Output the [X, Y] coordinate of the center of the cell containing the given text.  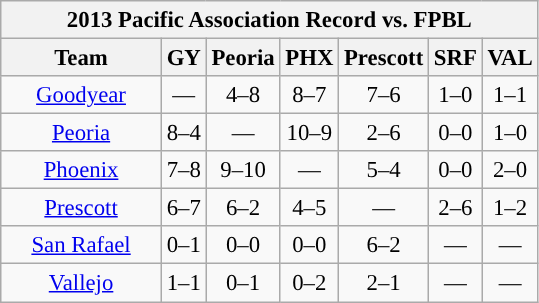
San Rafael [82, 245]
5–4 [384, 170]
Team [82, 58]
8–4 [184, 133]
8–7 [310, 95]
PHX [310, 58]
2013 Pacific Association Record vs. FPBL [270, 20]
Goodyear [82, 95]
4–8 [243, 95]
4–5 [310, 208]
SRF [456, 58]
0–2 [310, 283]
GY [184, 58]
7–8 [184, 170]
7–6 [384, 95]
9–10 [243, 170]
10–9 [310, 133]
6–7 [184, 208]
2–0 [510, 170]
Phoenix [82, 170]
1–2 [510, 208]
VAL [510, 58]
Vallejo [82, 283]
2–1 [384, 283]
